Extract the [X, Y] coordinate from the center of the cell holding the provided text.  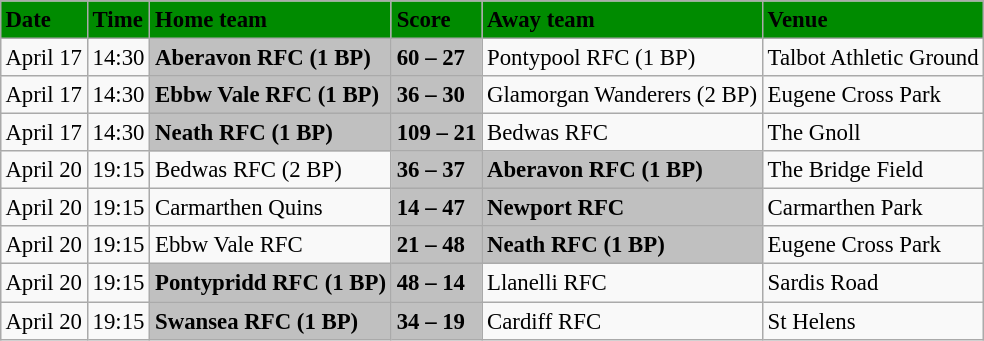
Bedwas RFC [622, 133]
Glamorgan Wanderers (2 BP) [622, 95]
60 – 27 [436, 57]
109 – 21 [436, 133]
34 – 19 [436, 321]
Bedwas RFC (2 BP) [271, 170]
Date [44, 20]
Away team [622, 20]
14 – 47 [436, 208]
Ebbw Vale RFC (1 BP) [271, 95]
Talbot Athletic Ground [873, 57]
Pontypridd RFC (1 BP) [271, 283]
Pontypool RFC (1 BP) [622, 57]
Venue [873, 20]
Home team [271, 20]
St Helens [873, 321]
48 – 14 [436, 283]
Carmarthen Quins [271, 208]
36 – 37 [436, 170]
Time [118, 20]
Llanelli RFC [622, 283]
The Gnoll [873, 133]
Newport RFC [622, 208]
The Bridge Field [873, 170]
Ebbw Vale RFC [271, 245]
Sardis Road [873, 283]
Score [436, 20]
21 – 48 [436, 245]
Cardiff RFC [622, 321]
Carmarthen Park [873, 208]
Swansea RFC (1 BP) [271, 321]
36 – 30 [436, 95]
